Determine the (x, y) coordinate at the center of the cell enclosing the given text.  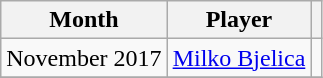
Milko Bjelica (239, 58)
November 2017 (84, 58)
Player (239, 20)
Month (84, 20)
